Scan for the cell matching the given text and deliver its (x, y) coordinate at center. 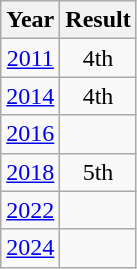
Result (98, 20)
2016 (30, 134)
5th (98, 172)
2011 (30, 58)
2014 (30, 96)
Year (30, 20)
2024 (30, 248)
2018 (30, 172)
2022 (30, 210)
